Extract the (x, y) coordinate from the center of the cell holding the provided text.  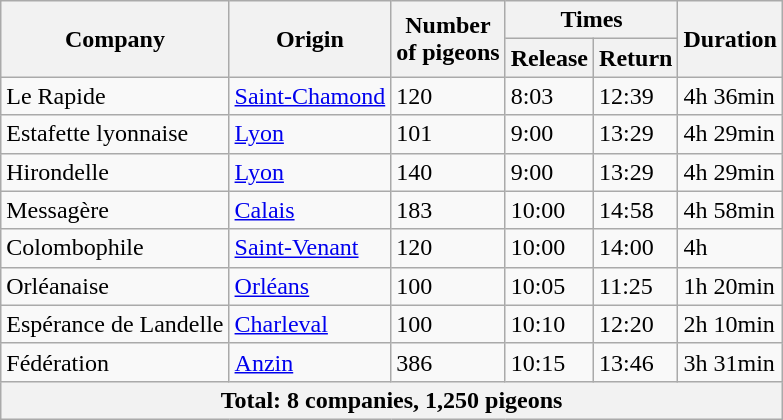
4h 36min (730, 96)
Duration (730, 39)
12:20 (636, 324)
13:46 (636, 362)
1h 20min (730, 286)
386 (448, 362)
10:05 (549, 286)
3h 31min (730, 362)
Orléanaise (115, 286)
Company (115, 39)
Orléans (310, 286)
Calais (310, 210)
Charleval (310, 324)
Le Rapide (115, 96)
Saint-Chamond (310, 96)
183 (448, 210)
14:58 (636, 210)
Origin (310, 39)
2h 10min (730, 324)
Espérance de Landelle (115, 324)
4h (730, 248)
10:15 (549, 362)
12:39 (636, 96)
Return (636, 58)
Estafette lyonnaise (115, 134)
Release (549, 58)
140 (448, 172)
Times (592, 20)
11:25 (636, 286)
10:10 (549, 324)
14:00 (636, 248)
101 (448, 134)
4h 58min (730, 210)
Saint-Venant (310, 248)
Messagère (115, 210)
8:03 (549, 96)
Fédération (115, 362)
Colombophile (115, 248)
Hirondelle (115, 172)
Anzin (310, 362)
Numberof pigeons (448, 39)
Total: 8 companies, 1,250 pigeons (392, 400)
